Output the [x, y] coordinate of the center of the cell containing the given text.  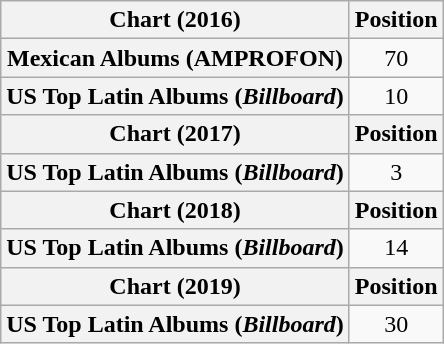
Chart (2019) [176, 286]
14 [396, 248]
Chart (2016) [176, 20]
3 [396, 172]
Mexican Albums (AMPROFON) [176, 58]
Chart (2017) [176, 134]
70 [396, 58]
30 [396, 324]
10 [396, 96]
Chart (2018) [176, 210]
